Identify which cell holds the provided text, then report its [X, Y] central coordinate. 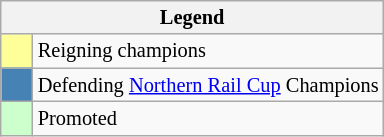
Reigning champions [208, 51]
Promoted [208, 118]
Legend [192, 17]
Defending Northern Rail Cup Champions [208, 85]
